Find where the given text appears and provide that cell's center as [x, y] coordinate. 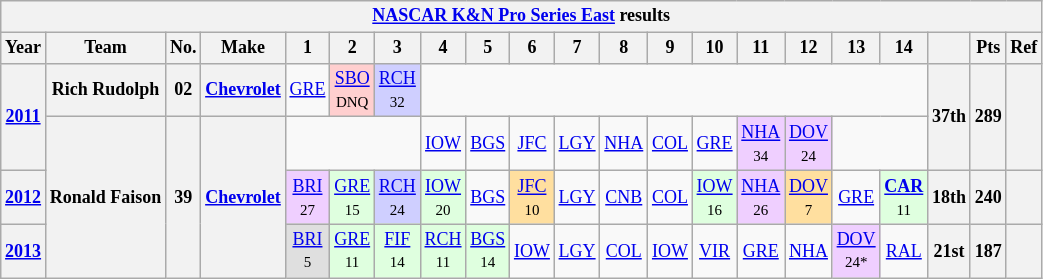
RCH24 [397, 197]
VIR [714, 251]
1 [308, 48]
8 [624, 48]
RAL [904, 251]
IOW16 [714, 197]
14 [904, 48]
Ref [1024, 48]
11 [761, 48]
RCH32 [397, 90]
Ronald Faison [105, 198]
GRE15 [352, 197]
3 [397, 48]
RCH11 [443, 251]
9 [670, 48]
CNB [624, 197]
Rich Rudolph [105, 90]
289 [988, 116]
Make [243, 48]
DOV24* [856, 251]
BRI27 [308, 197]
10 [714, 48]
FIF14 [397, 251]
12 [809, 48]
2 [352, 48]
DOV7 [809, 197]
SBODNQ [352, 90]
2013 [24, 251]
IOW20 [443, 197]
BRI5 [308, 251]
4 [443, 48]
39 [184, 198]
2011 [24, 116]
Team [105, 48]
37th [950, 116]
02 [184, 90]
JFC10 [532, 197]
BGS14 [488, 251]
JFC [532, 144]
Year [24, 48]
Pts [988, 48]
2012 [24, 197]
6 [532, 48]
240 [988, 197]
No. [184, 48]
21st [950, 251]
7 [577, 48]
18th [950, 197]
NHA34 [761, 144]
5 [488, 48]
DOV24 [809, 144]
GRE11 [352, 251]
187 [988, 251]
CAR11 [904, 197]
NHA26 [761, 197]
NASCAR K&N Pro Series East results [522, 16]
13 [856, 48]
